Search for the cell housing the specified text and yield its [X, Y] center coordinate. 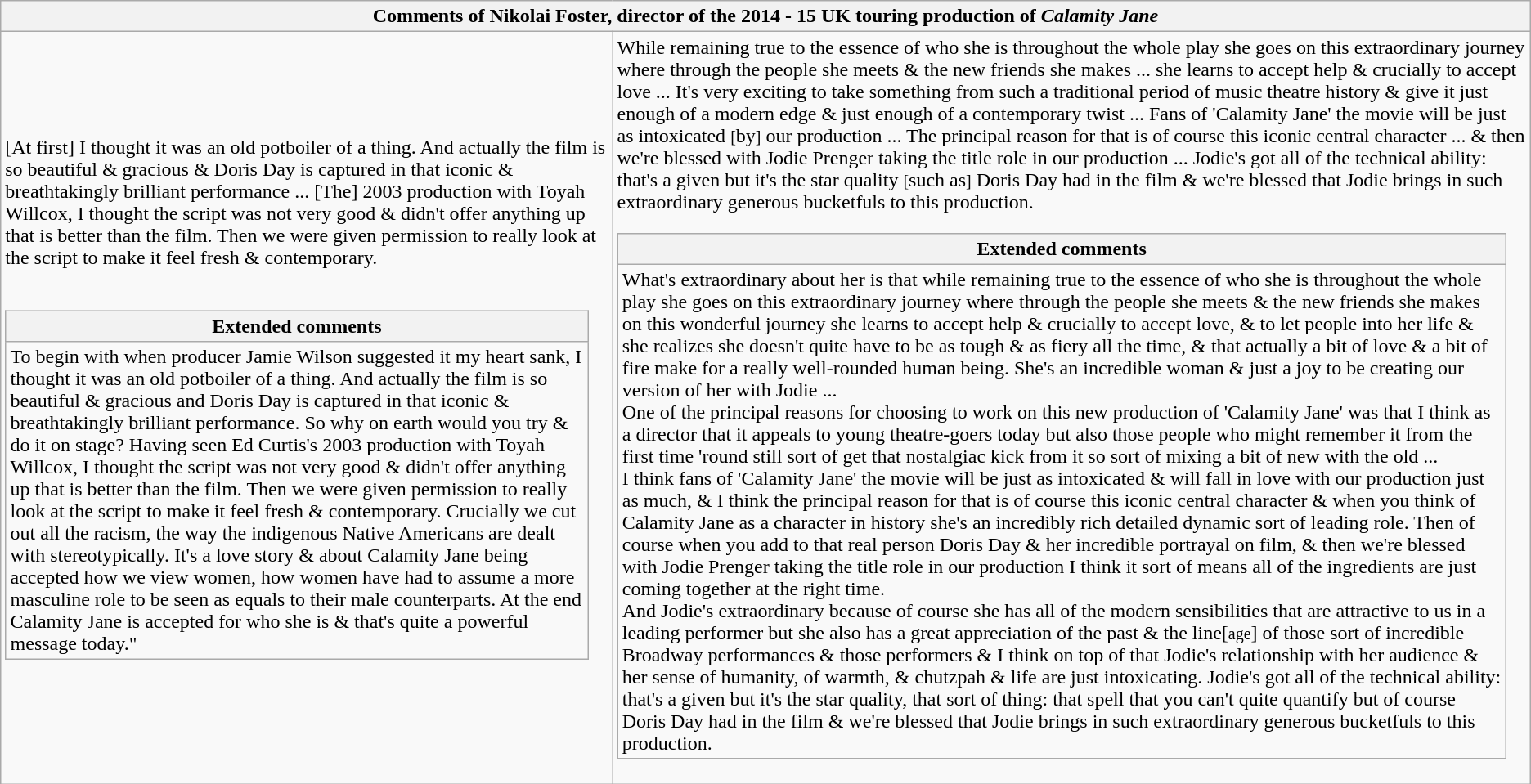
Comments of Nikolai Foster, director of the 2014 - 15 UK touring production of Calamity Jane [765, 16]
